Pinpoint the cell where the given text exists, returning its [X, Y] midpoint coordinate. 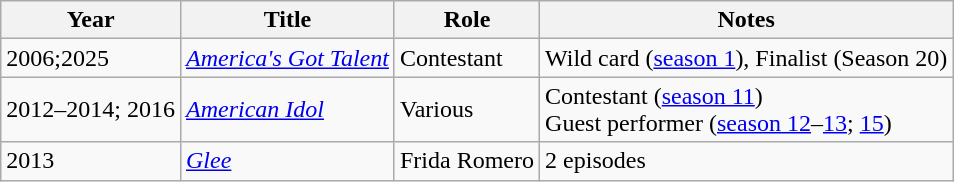
Contestant (season 11)Guest performer (season 12–13; 15) [746, 110]
Wild card (season 1), Finalist (Season 20) [746, 58]
Notes [746, 20]
2012–2014; 2016 [91, 110]
Title [287, 20]
Various [466, 110]
Frida Romero [466, 161]
American Idol [287, 110]
Contestant [466, 58]
2006;2025 [91, 58]
2 episodes [746, 161]
Glee [287, 161]
America's Got Talent [287, 58]
Role [466, 20]
Year [91, 20]
2013 [91, 161]
